Pinpoint the cell where the given text exists, returning its [X, Y] midpoint coordinate. 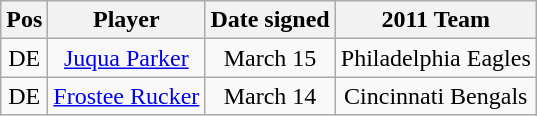
Frostee Rucker [126, 96]
Juqua Parker [126, 58]
Pos [24, 20]
Player [126, 20]
Cincinnati Bengals [436, 96]
2011 Team [436, 20]
March 15 [270, 58]
Date signed [270, 20]
March 14 [270, 96]
Philadelphia Eagles [436, 58]
